From the cell containing the given text, extract its center point as [x, y] coordinate. 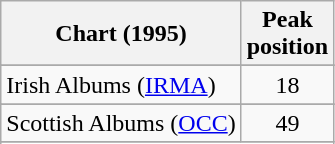
Irish Albums (IRMA) [121, 85]
Scottish Albums (OCC) [121, 123]
18 [287, 85]
Peak position [287, 34]
49 [287, 123]
Chart (1995) [121, 34]
